Extract the (x, y) coordinate from the center of the cell holding the provided text.  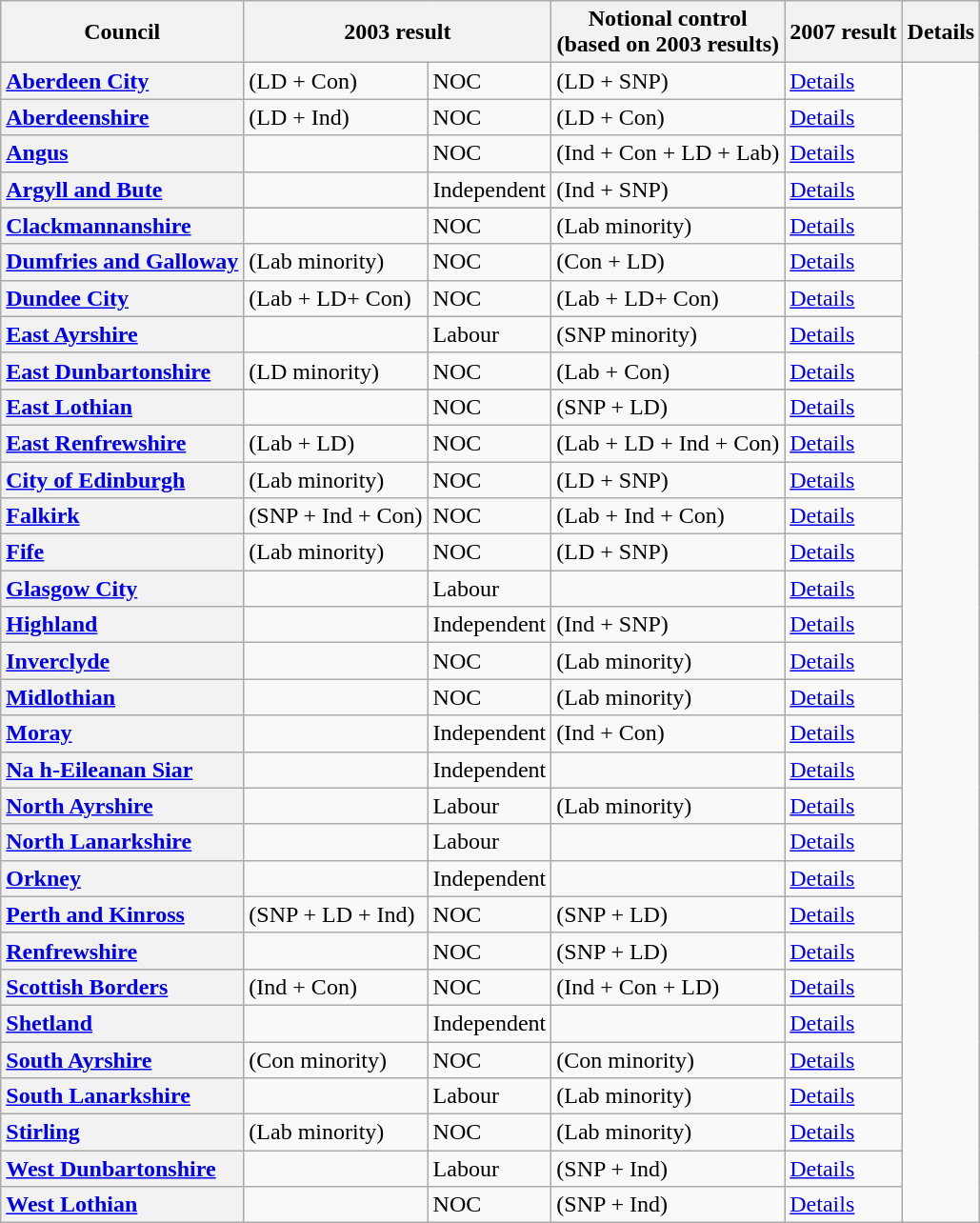
Falkirk (122, 516)
Perth and Kinross (122, 914)
North Lanarkshire (122, 842)
West Dunbartonshire (122, 1169)
Aberdeen City (122, 81)
Stirling (122, 1133)
Na h-Eileanan Siar (122, 770)
Midlothian (122, 697)
(Con + LD) (669, 262)
(Lab + Con) (669, 371)
East Dunbartonshire (122, 371)
Renfrewshire (122, 951)
Shetland (122, 1023)
Clackmannanshire (122, 226)
South Lanarkshire (122, 1096)
(Ind + Con + LD + Lab) (669, 153)
(LD + Ind) (335, 117)
West Lothian (122, 1205)
2003 result (398, 32)
(SNP + LD + Ind) (335, 914)
Dundee City (122, 298)
Highland (122, 625)
Scottish Borders (122, 987)
(SNP minority) (669, 334)
Orkney (122, 878)
East Lothian (122, 407)
(Lab + Ind + Con) (669, 516)
2007 result (844, 32)
(Lab + LD) (335, 443)
Dumfries and Galloway (122, 262)
Fife (122, 552)
Council (122, 32)
Angus (122, 153)
South Ayrshire (122, 1060)
Moray (122, 733)
Notional control(based on 2003 results) (669, 32)
(Lab + LD + Ind + Con) (669, 443)
East Ayrshire (122, 334)
Aberdeenshire (122, 117)
(LD minority) (335, 371)
North Ayrshire (122, 806)
Argyll and Bute (122, 190)
(SNP + Ind + Con) (335, 516)
Inverclyde (122, 661)
City of Edinburgh (122, 479)
(Ind + Con + LD) (669, 987)
Glasgow City (122, 589)
East Renfrewshire (122, 443)
